Determine the [x, y] coordinate at the center of the cell enclosing the given text.  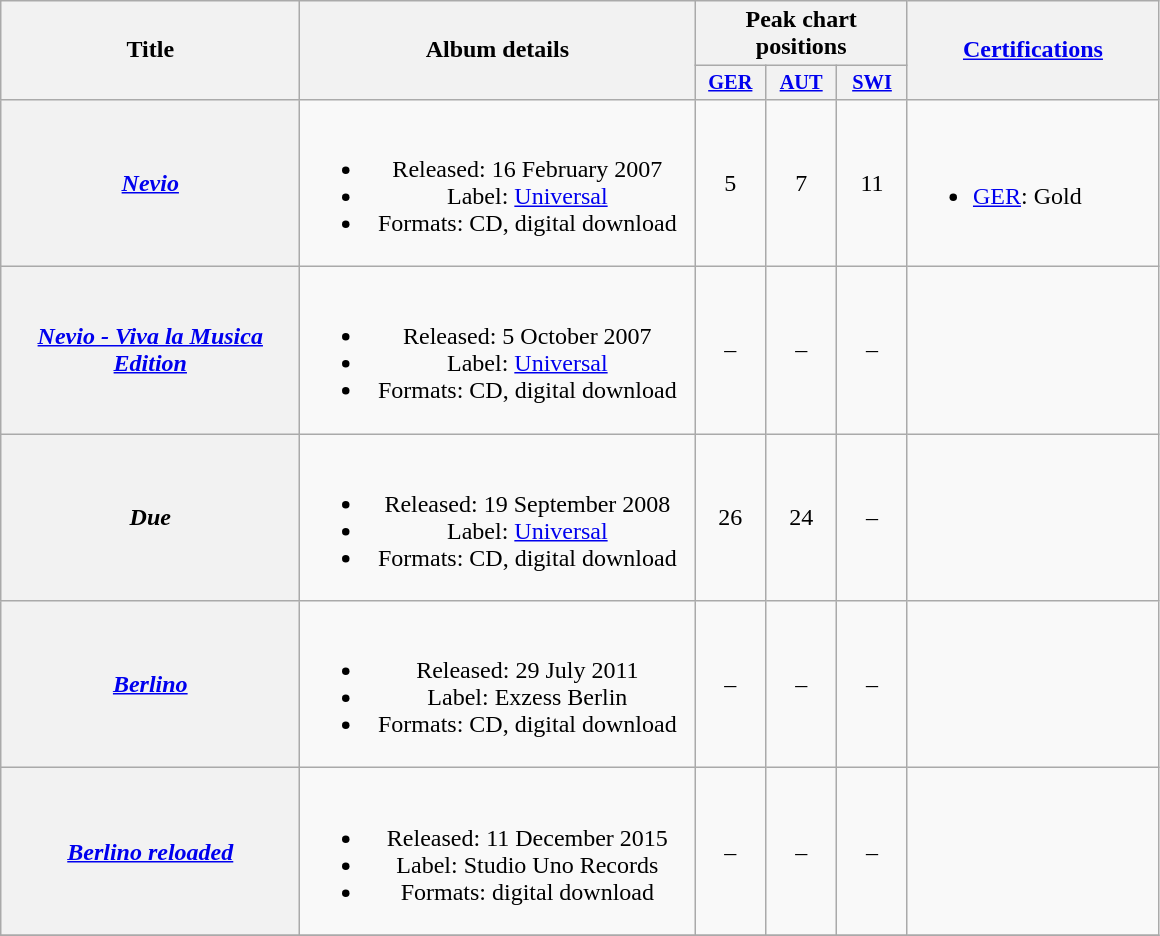
SWI [872, 83]
Due [150, 518]
7 [802, 182]
GER: Gold [1032, 182]
Berlino reloaded [150, 852]
24 [802, 518]
AUT [802, 83]
Nevio [150, 182]
Released: 11 December 2015Label: Studio Uno RecordsFormats: digital download [498, 852]
Released: 5 October 2007Label: UniversalFormats: CD, digital download [498, 350]
Released: 19 September 2008Label: UniversalFormats: CD, digital download [498, 518]
Certifications [1032, 50]
5 [730, 182]
Nevio - Viva la Musica Edition [150, 350]
Title [150, 50]
Peak chart positions [802, 34]
Released: 29 July 2011Label: Exzess BerlinFormats: CD, digital download [498, 684]
Berlino [150, 684]
GER [730, 83]
11 [872, 182]
Album details [498, 50]
26 [730, 518]
Released: 16 February 2007Label: UniversalFormats: CD, digital download [498, 182]
